Find where the given text appears and provide that cell's center as [X, Y] coordinate. 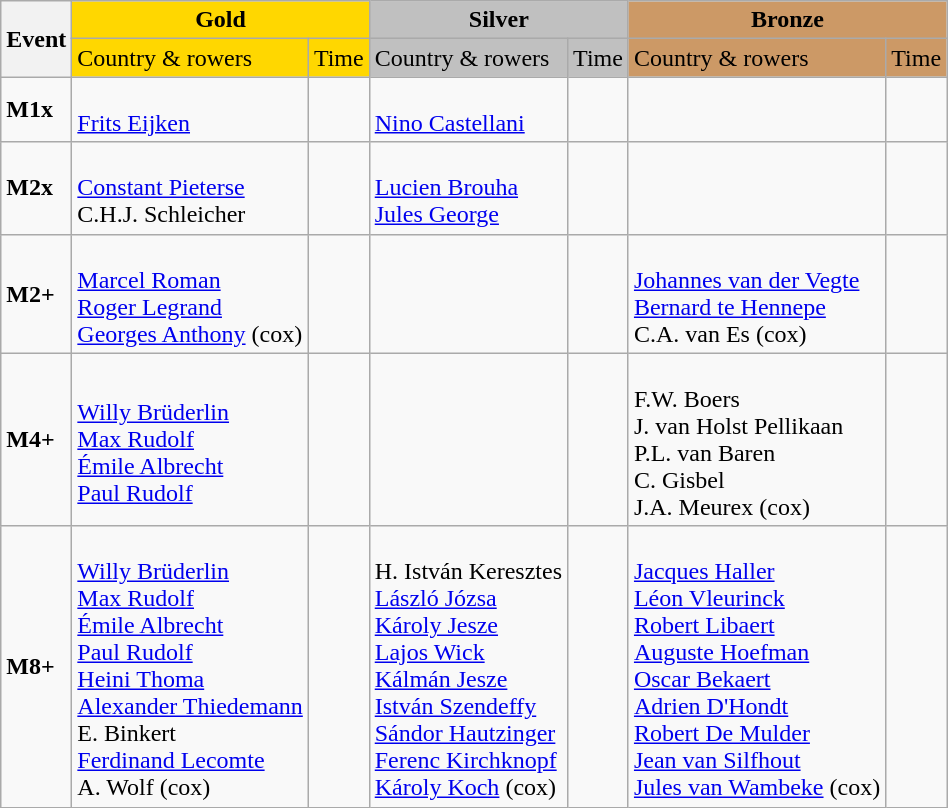
M1x [36, 110]
Nino Castellani [468, 110]
H. István KeresztesLászló JózsaKároly JeszeLajos WickKálmán JeszeIstván SzendeffySándor HautzingerFerenc KirchknopfKároly Koch (cox) [468, 666]
Bronze [787, 20]
Marcel RomanRoger LegrandGeorges Anthony (cox) [190, 294]
M2x [36, 188]
Event [36, 39]
Silver [498, 20]
Willy BrüderlinMax RudolfÉmile AlbrechtPaul RudolfHeini ThomaAlexander ThiedemannE. BinkertFerdinand LecomteA. Wolf (cox) [190, 666]
Johannes van der VegteBernard te HennepeC.A. van Es (cox) [756, 294]
F.W. BoersJ. van Holst PellikaanP.L. van BarenC. GisbelJ.A. Meurex (cox) [756, 440]
Jacques HallerLéon VleurinckRobert LibaertAuguste HoefmanOscar BekaertAdrien D'HondtRobert De MulderJean van Silfhout Jules van Wambeke (cox) [756, 666]
M4+ [36, 440]
Frits Eijken [190, 110]
Gold [220, 20]
Lucien BrouhaJules George [468, 188]
Constant Pieterse C.H.J. Schleicher [190, 188]
Willy BrüderlinMax RudolfÉmile AlbrechtPaul Rudolf [190, 440]
M8+ [36, 666]
M2+ [36, 294]
